Search for the cell housing the specified text and yield its [X, Y] center coordinate. 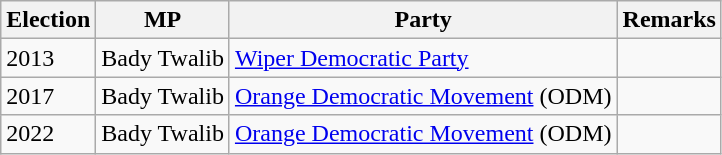
Wiper Democratic Party [423, 58]
2017 [48, 96]
Party [423, 20]
Election [48, 20]
MP [163, 20]
2013 [48, 58]
2022 [48, 134]
Remarks [669, 20]
